Determine the [X, Y] coordinate at the center of the cell enclosing the given text.  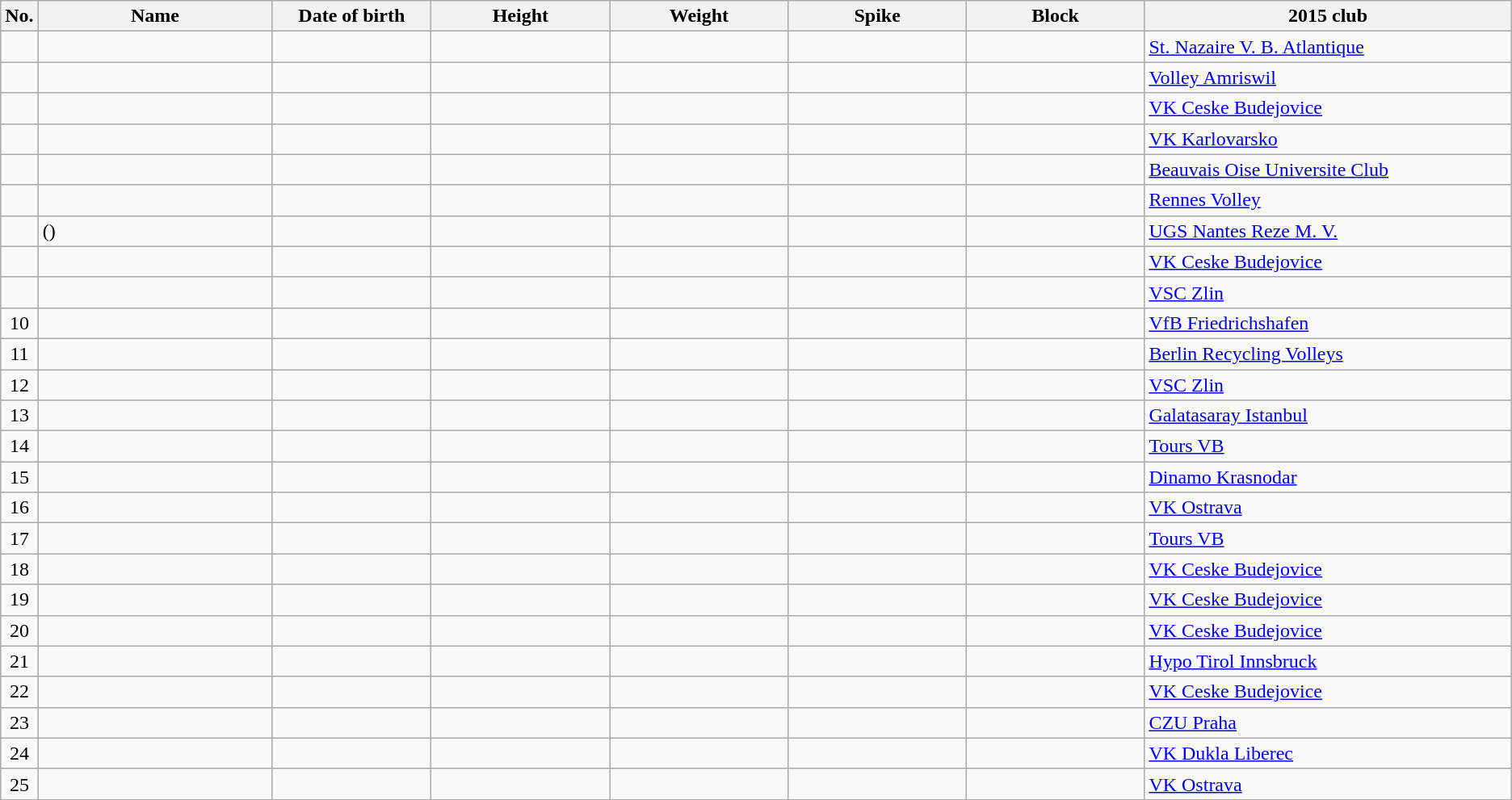
VK Karlovarsko [1328, 139]
Block [1055, 16]
No. [19, 16]
Volley Amriswil [1328, 77]
11 [19, 354]
UGS Nantes Reze M. V. [1328, 231]
18 [19, 569]
Spike [877, 16]
Rennes Volley [1328, 200]
Galatasaray Istanbul [1328, 416]
23 [19, 723]
St. Nazaire V. B. Atlantique [1328, 47]
14 [19, 446]
22 [19, 692]
Date of birth [352, 16]
VK Dukla Liberec [1328, 753]
21 [19, 661]
13 [19, 416]
25 [19, 784]
2015 club [1328, 16]
15 [19, 477]
20 [19, 630]
() [155, 231]
Berlin Recycling Volleys [1328, 354]
Hypo Tirol Innsbruck [1328, 661]
VfB Friedrichshafen [1328, 323]
19 [19, 600]
Name [155, 16]
24 [19, 753]
16 [19, 508]
10 [19, 323]
Beauvais Oise Universite Club [1328, 170]
12 [19, 385]
Weight [699, 16]
Height [520, 16]
17 [19, 538]
CZU Praha [1328, 723]
Dinamo Krasnodar [1328, 477]
